Locate the cell with the specified text and output its [X, Y] center coordinate. 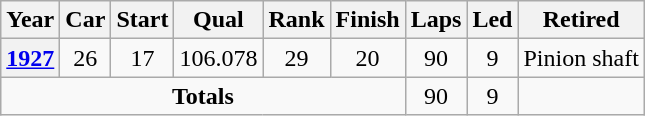
Qual [218, 20]
20 [368, 58]
Start [142, 20]
Rank [296, 20]
106.078 [218, 58]
Pinion shaft [581, 58]
26 [86, 58]
Totals [203, 96]
Finish [368, 20]
Led [492, 20]
Year [30, 20]
Car [86, 20]
1927 [30, 58]
17 [142, 58]
29 [296, 58]
Retired [581, 20]
Laps [436, 20]
